Capture the cell that displays the provided text and extract its [x, y] central coordinate. 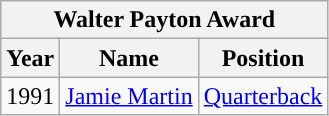
Name [129, 58]
Jamie Martin [129, 96]
1991 [30, 96]
Quarterback [263, 96]
Year [30, 58]
Position [263, 58]
Walter Payton Award [164, 20]
